Extract the [x, y] coordinate from the center of the cell holding the provided text.  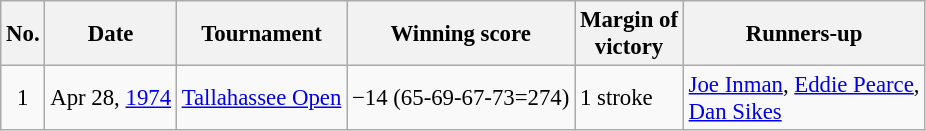
Margin ofvictory [630, 34]
Apr 28, 1974 [110, 98]
Joe Inman, Eddie Pearce, Dan Sikes [804, 98]
−14 (65-69-67-73=274) [461, 98]
Winning score [461, 34]
1 [23, 98]
Tournament [261, 34]
No. [23, 34]
Date [110, 34]
Tallahassee Open [261, 98]
1 stroke [630, 98]
Runners-up [804, 34]
